Output the (x, y) coordinate of the center of the cell containing the given text.  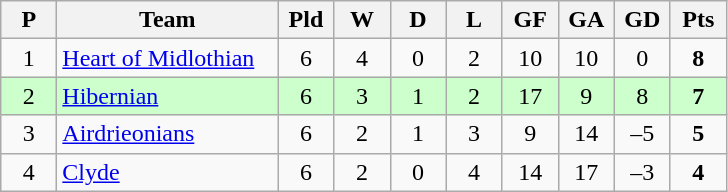
Airdrieonians (168, 134)
–5 (642, 134)
P (29, 20)
–3 (642, 172)
GA (586, 20)
Pld (306, 20)
Team (168, 20)
5 (698, 134)
Heart of Midlothian (168, 58)
Hibernian (168, 96)
GD (642, 20)
GF (530, 20)
D (418, 20)
Pts (698, 20)
W (362, 20)
Clyde (168, 172)
7 (698, 96)
L (474, 20)
